From the cell containing the given text, extract its center point as (x, y) coordinate. 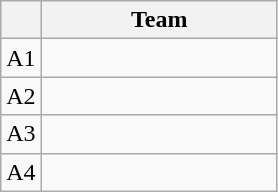
A4 (21, 172)
A2 (21, 96)
A1 (21, 58)
Team (159, 20)
A3 (21, 134)
